Determine the [x, y] coordinate at the center of the cell enclosing the given text.  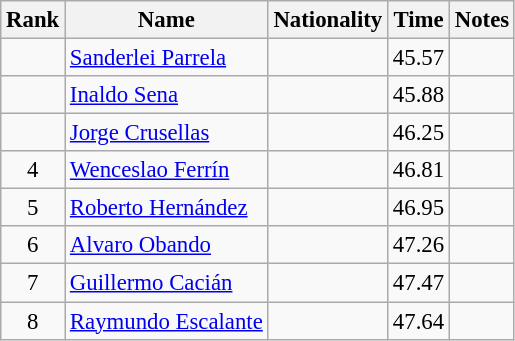
Time [419, 20]
Raymundo Escalante [167, 321]
46.81 [419, 170]
45.88 [419, 95]
4 [33, 170]
Inaldo Sena [167, 95]
5 [33, 208]
Sanderlei Parrela [167, 58]
47.64 [419, 321]
8 [33, 321]
47.47 [419, 283]
Notes [482, 20]
7 [33, 283]
Name [167, 20]
6 [33, 245]
47.26 [419, 245]
46.25 [419, 133]
Jorge Crusellas [167, 133]
46.95 [419, 208]
Nationality [328, 20]
Guillermo Cacián [167, 283]
Rank [33, 20]
Wenceslao Ferrín [167, 170]
45.57 [419, 58]
Roberto Hernández [167, 208]
Alvaro Obando [167, 245]
